Extract the (X, Y) coordinate from the center of the cell holding the provided text.  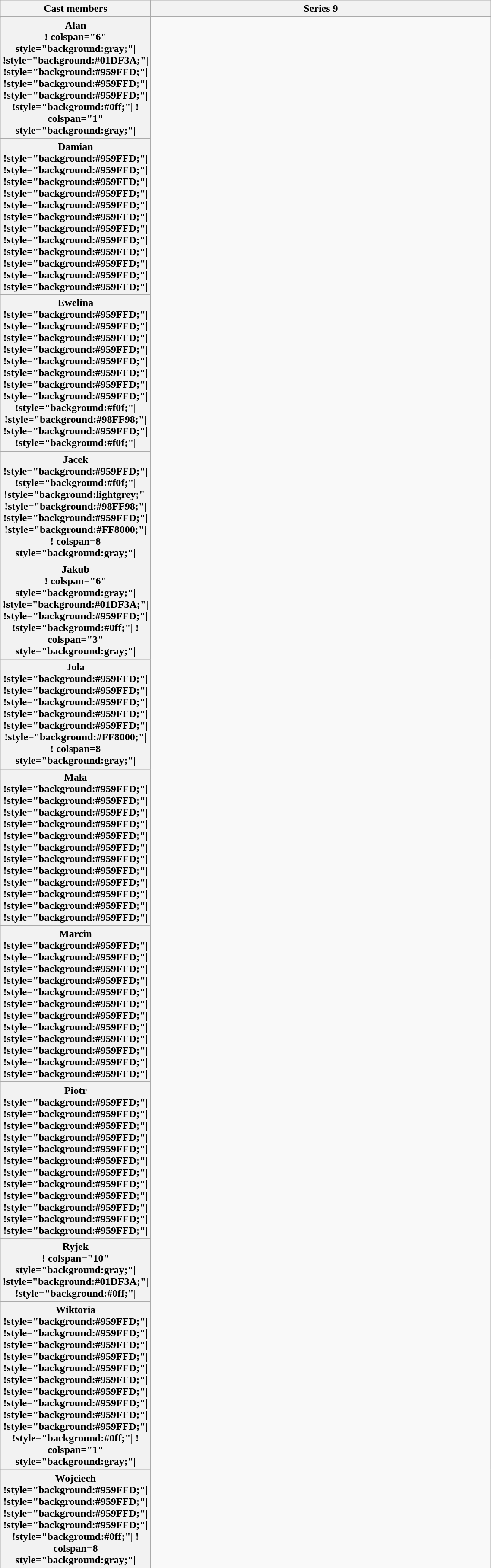
Series 9 (321, 9)
Cast members (76, 9)
Ryjek! colspan="10" style="background:gray;"| !style="background:#01DF3A;"| !style="background:#0ff;"| (76, 1270)
